Capture the cell that displays the provided text and extract its [X, Y] central coordinate. 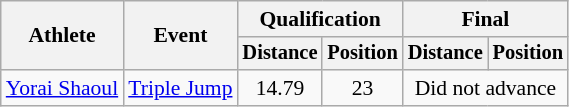
Triple Jump [180, 88]
Qualification [320, 19]
Athlete [62, 36]
Yorai Shaoul [62, 88]
Did not advance [486, 88]
Event [180, 36]
Final [486, 19]
23 [362, 88]
14.79 [280, 88]
